Return [X, Y] of the center of cell containing provided text 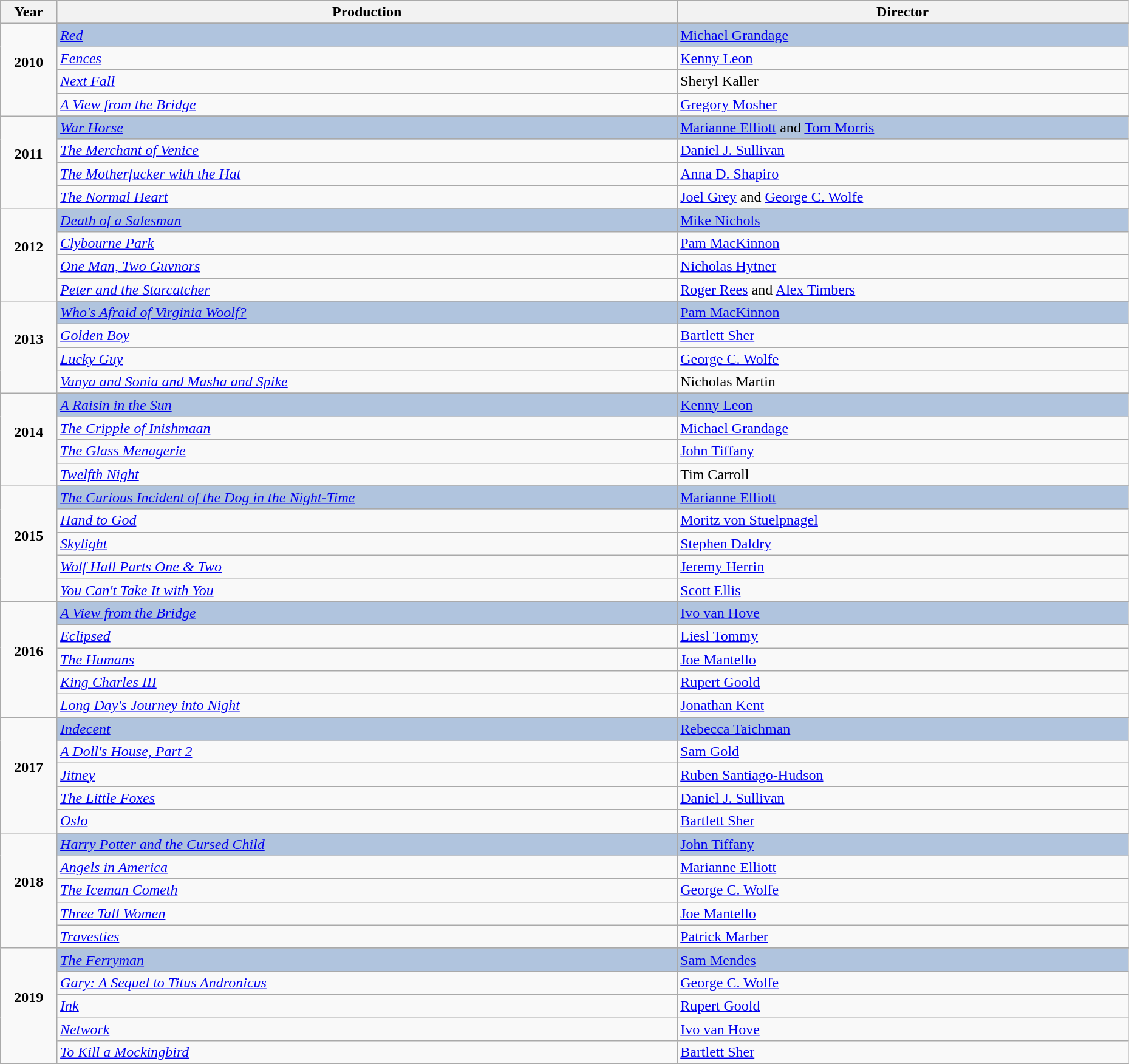
Network [367, 1029]
Eclipsed [367, 636]
2010 [29, 70]
Rebecca Taichman [902, 729]
2017 [29, 775]
The Ferryman [367, 960]
Scott Ellis [902, 590]
Production [367, 12]
Sheryl Kaller [902, 81]
2012 [29, 254]
Wolf Hall Parts One & Two [367, 567]
Skylight [367, 544]
Director [902, 12]
Lucky Guy [367, 359]
A Doll's House, Part 2 [367, 752]
Death of a Salesman [367, 220]
Nicholas Martin [902, 382]
Harry Potter and the Cursed Child [367, 844]
Ink [367, 1006]
Anna D. Shapiro [902, 174]
You Can't Take It with You [367, 590]
The Cripple of Inishmaan [367, 428]
Nicholas Hytner [902, 266]
Jitney [367, 775]
Moritz von Stuelpnagel [902, 520]
2011 [29, 162]
Mike Nichols [902, 220]
Red [367, 35]
Three Tall Women [367, 913]
Sam Gold [902, 752]
Tim Carroll [902, 474]
2018 [29, 890]
2014 [29, 440]
Long Day's Journey into Night [367, 706]
Next Fall [367, 81]
2019 [29, 1006]
The Iceman Cometh [367, 890]
Clybourne Park [367, 243]
Gregory Mosher [902, 104]
Joel Grey and George C. Wolfe [902, 197]
The Motherfucker with the Hat [367, 174]
Angels in America [367, 867]
A Raisin in the Sun [367, 405]
Peter and the Starcatcher [367, 290]
Roger Rees and Alex Timbers [902, 290]
2015 [29, 544]
Ruben Santiago-Hudson [902, 775]
The Normal Heart [367, 197]
Fences [367, 58]
The Humans [367, 659]
2016 [29, 659]
Gary: A Sequel to Titus Andronicus [367, 983]
The Little Foxes [367, 798]
Marianne Elliott and Tom Morris [902, 128]
Hand to God [367, 520]
2013 [29, 347]
Jeremy Herrin [902, 567]
Golden Boy [367, 336]
Indecent [367, 729]
King Charles III [367, 683]
The Glass Menagerie [367, 451]
Sam Mendes [902, 960]
Patrick Marber [902, 936]
The Merchant of Venice [367, 151]
War Horse [367, 128]
Stephen Daldry [902, 544]
Travesties [367, 936]
To Kill a Mockingbird [367, 1052]
Who's Afraid of Virginia Woolf? [367, 313]
Liesl Tommy [902, 636]
One Man, Two Guvnors [367, 266]
Jonathan Kent [902, 706]
Year [29, 12]
The Curious Incident of the Dog in the Night-Time [367, 497]
Vanya and Sonia and Masha and Spike [367, 382]
Oslo [367, 821]
Twelfth Night [367, 474]
